Search for the cell housing the specified text and yield its (x, y) center coordinate. 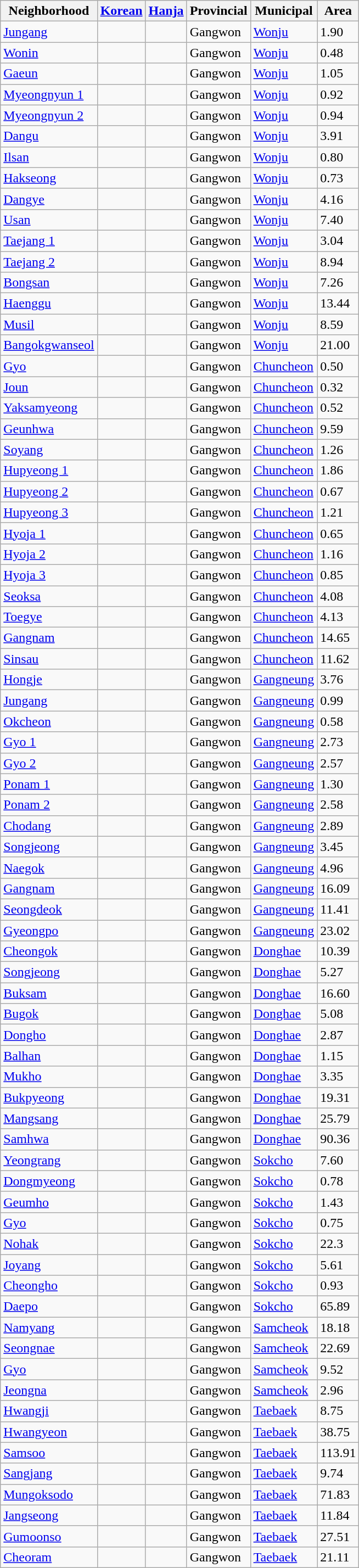
0.99 (338, 701)
Hupyeong 2 (49, 491)
Gumoonso (49, 1536)
7.26 (338, 283)
Sangjang (49, 1474)
Yeongrang (49, 1160)
Hongje (49, 680)
113.91 (338, 1453)
1.21 (338, 512)
Ponam 2 (49, 805)
Nohak (49, 1244)
Dangye (49, 199)
0.92 (338, 94)
2.73 (338, 742)
0.73 (338, 178)
1.16 (338, 554)
Samhwa (49, 1139)
21.11 (338, 1557)
Municipal (284, 11)
7.60 (338, 1160)
0.85 (338, 575)
Haenggu (49, 304)
0.48 (338, 53)
27.51 (338, 1536)
90.36 (338, 1139)
13.44 (338, 304)
38.75 (338, 1432)
3.91 (338, 136)
Wonin (49, 53)
0.80 (338, 157)
Ilsan (49, 157)
11.62 (338, 659)
2.96 (338, 1390)
Mangsang (49, 1118)
8.59 (338, 324)
2.58 (338, 805)
0.58 (338, 721)
Hwangji (49, 1411)
Chodang (49, 826)
Cheoram (49, 1557)
22.69 (338, 1348)
Yaksamyeong (49, 408)
5.08 (338, 1014)
Samsoo (49, 1453)
Hwangyeon (49, 1432)
Geumho (49, 1202)
Okcheon (49, 721)
4.08 (338, 596)
Dongmyeong (49, 1181)
16.60 (338, 993)
Taejang 1 (49, 240)
Joun (49, 387)
Soyang (49, 450)
4.96 (338, 867)
Bugok (49, 1014)
Gyeongpo (49, 931)
23.02 (338, 931)
Gaeun (49, 74)
0.52 (338, 408)
Myeongnyun 1 (49, 94)
4.13 (338, 617)
21.00 (338, 345)
16.09 (338, 888)
0.94 (338, 115)
5.27 (338, 972)
9.52 (338, 1369)
Sinsau (49, 659)
19.31 (338, 1097)
Jangseong (49, 1515)
Geunhwa (49, 429)
0.93 (338, 1286)
Hyoja 3 (49, 575)
Naegok (49, 867)
4.16 (338, 199)
Seongnae (49, 1348)
0.67 (338, 491)
0.78 (338, 1181)
1.90 (338, 32)
Daepo (49, 1307)
2.57 (338, 763)
18.18 (338, 1328)
8.94 (338, 262)
Usan (49, 220)
0.75 (338, 1223)
Hakseong (49, 178)
Seongdeok (49, 909)
1.05 (338, 74)
8.75 (338, 1411)
Cheongok (49, 951)
Toegye (49, 617)
1.30 (338, 784)
Bukpyeong (49, 1097)
Gyo 1 (49, 742)
14.65 (338, 638)
Hyoja 1 (49, 533)
2.89 (338, 826)
Provincial (218, 11)
Bangokgwanseol (49, 345)
Mungoksodo (49, 1494)
0.65 (338, 533)
7.40 (338, 220)
Musil (49, 324)
11.84 (338, 1515)
22.3 (338, 1244)
Dangu (49, 136)
Area (338, 11)
Mukho (49, 1077)
10.39 (338, 951)
Myeongnyun 2 (49, 115)
3.45 (338, 847)
Neighborhood (49, 11)
1.15 (338, 1056)
0.50 (338, 366)
Joyang (49, 1264)
1.86 (338, 471)
3.76 (338, 680)
25.79 (338, 1118)
3.04 (338, 240)
Ponam 1 (49, 784)
Gyo 2 (49, 763)
9.74 (338, 1474)
Balhan (49, 1056)
0.32 (338, 387)
2.87 (338, 1035)
Dongho (49, 1035)
65.89 (338, 1307)
Cheongho (49, 1286)
3.35 (338, 1077)
9.59 (338, 429)
Hyoja 2 (49, 554)
1.43 (338, 1202)
11.41 (338, 909)
Hupyeong 3 (49, 512)
Namyang (49, 1328)
1.26 (338, 450)
Buksam (49, 993)
Hupyeong 1 (49, 471)
Hanja (166, 11)
Seoksa (49, 596)
5.61 (338, 1264)
71.83 (338, 1494)
Jeongna (49, 1390)
Korean (121, 11)
Bongsan (49, 283)
Taejang 2 (49, 262)
